Capture the cell that displays the provided text and extract its [x, y] central coordinate. 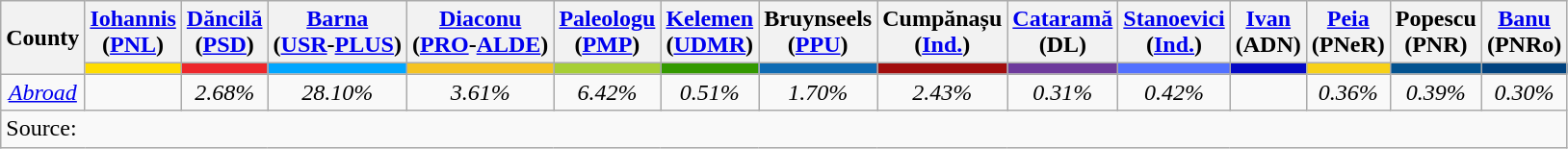
Paleologu(PMP) [607, 33]
Cumpănașu(Ind.) [942, 33]
Source: [784, 129]
Bruynseels(PPU) [819, 33]
0.30% [1524, 92]
Abroad [42, 92]
0.51% [710, 92]
2.68% [224, 92]
Cataramă(DL) [1063, 33]
0.31% [1063, 92]
Popescu(PNR) [1435, 33]
Stanoevici(Ind.) [1174, 33]
0.36% [1348, 92]
County [42, 37]
Diaconu(PRO-ALDE) [480, 33]
Peia(PNeR) [1348, 33]
Iohannis(PNL) [133, 33]
0.42% [1174, 92]
28.10% [337, 92]
Barna(USR-PLUS) [337, 33]
Kelemen(UDMR) [710, 33]
3.61% [480, 92]
Banu(PNRo) [1524, 33]
Ivan(ADN) [1267, 33]
0.39% [1435, 92]
Dăncilă(PSD) [224, 33]
1.70% [819, 92]
2.43% [942, 92]
6.42% [607, 92]
